Search for the cell housing the specified text and yield its [x, y] center coordinate. 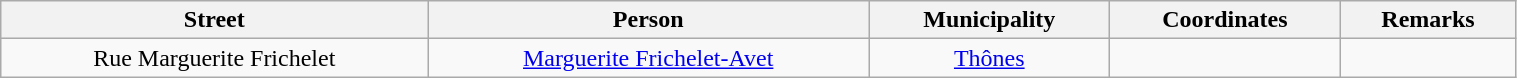
Rue Marguerite Frichelet [214, 58]
Coordinates [1225, 20]
Municipality [990, 20]
Person [648, 20]
Street [214, 20]
Thônes [990, 58]
Marguerite Frichelet-Avet [648, 58]
Remarks [1428, 20]
